Search for the cell housing the specified text and yield its [x, y] center coordinate. 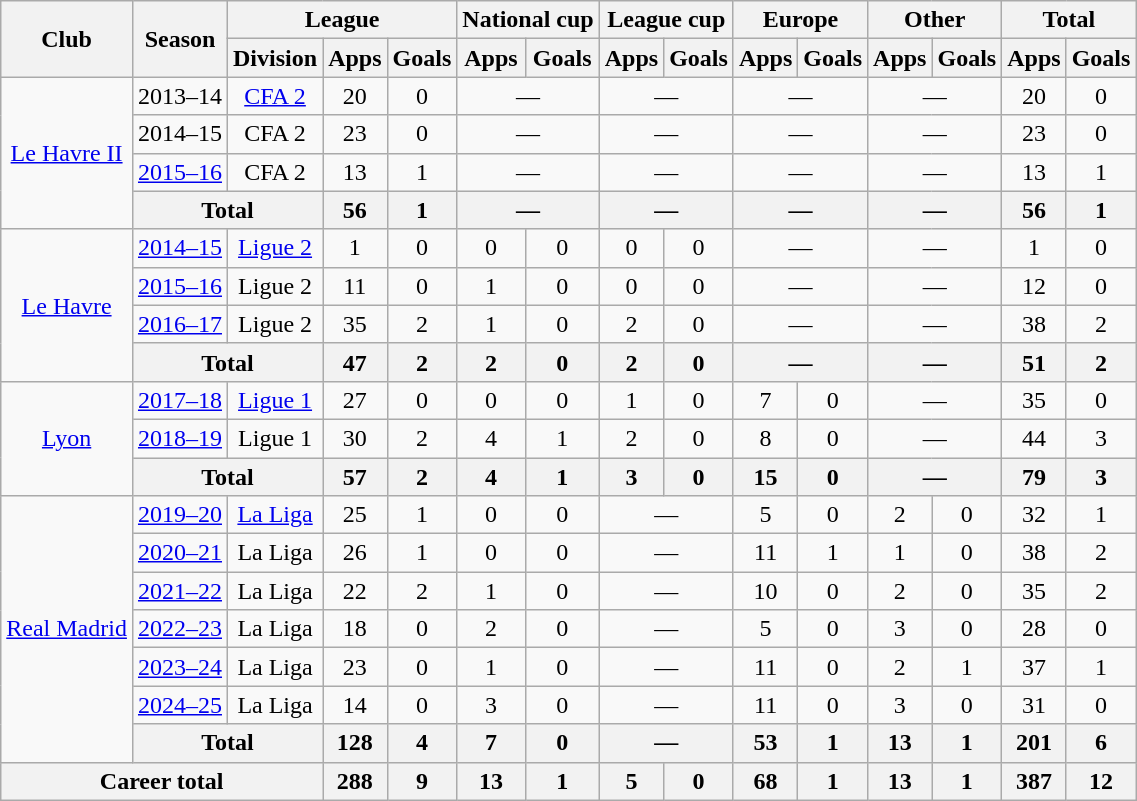
Le Havre II [67, 153]
Season [180, 39]
14 [355, 705]
2023–24 [180, 667]
League [342, 20]
387 [1034, 781]
Europe [800, 20]
22 [355, 591]
53 [765, 743]
44 [1034, 438]
2021–22 [180, 591]
288 [355, 781]
30 [355, 438]
31 [1034, 705]
2018–19 [180, 438]
25 [355, 515]
10 [765, 591]
2022–23 [180, 629]
Real Madrid [67, 629]
2020–21 [180, 553]
47 [355, 362]
Club [67, 39]
2013–14 [180, 96]
Lyon [67, 438]
51 [1034, 362]
National cup [528, 20]
8 [765, 438]
Other [935, 20]
2017–18 [180, 400]
68 [765, 781]
6 [1101, 743]
2016–17 [180, 324]
2024–25 [180, 705]
28 [1034, 629]
15 [765, 477]
128 [355, 743]
32 [1034, 515]
18 [355, 629]
57 [355, 477]
Career total [162, 781]
79 [1034, 477]
2019–20 [180, 515]
Le Havre [67, 305]
9 [422, 781]
201 [1034, 743]
Division [276, 58]
26 [355, 553]
League cup [666, 20]
37 [1034, 667]
27 [355, 400]
